Search for the cell housing the specified text and yield its (X, Y) center coordinate. 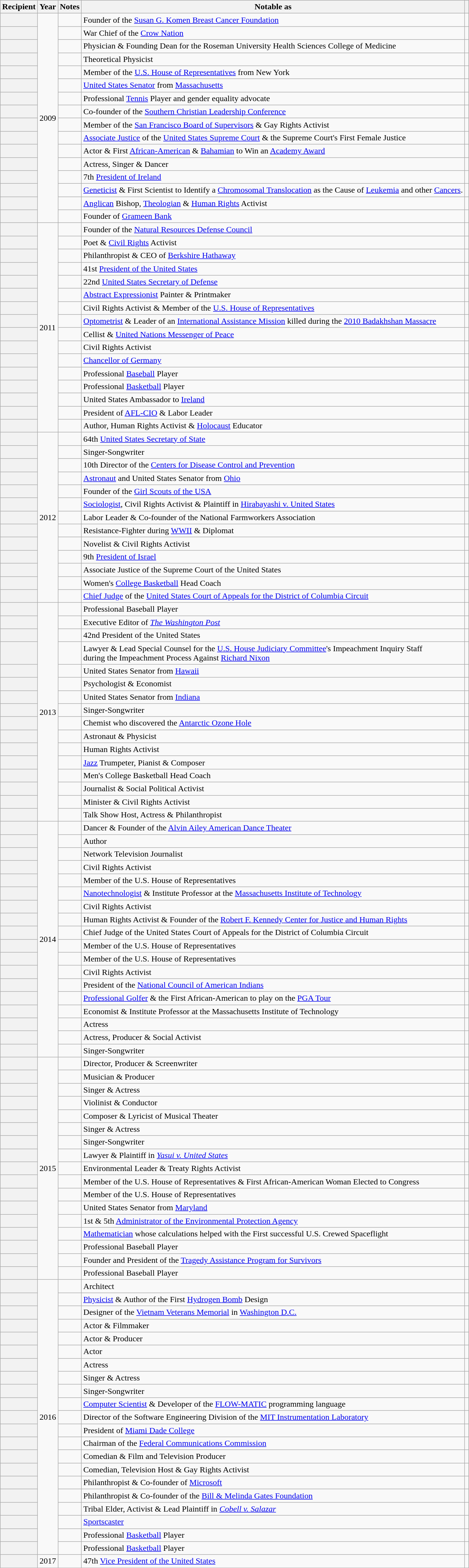
47th Vice President of the United States (273, 1561)
Novelist & Civil Rights Activist (273, 544)
Composer & Lyricist of Musical Theater (273, 1116)
2015 (48, 1168)
64th United States Secretary of State (273, 439)
Actor & Filmmaker (273, 1325)
Chairman of the Federal Communications Commission (273, 1443)
Actor & Producer (273, 1339)
Jazz Trumpeter, Pianist & Composer (273, 762)
Architect (273, 1286)
Sociologist, Civil Rights Activist & Plaintiff in Hirabayashi v. United States (273, 504)
Author, Human Rights Activist & Holocaust Educator (273, 426)
Psychologist & Economist (273, 684)
Comedian, Television Host & Gay Rights Activist (273, 1470)
2017 (48, 1561)
Lawyer & Lead Special Counsel for the U.S. House Judiciary Committee's Impeachment Inquiry Staff during the Impeachment Process Against Richard Nixon (273, 653)
Minister & Civil Rights Activist (273, 802)
Dancer & Founder of the Alvin Ailey American Dance Theater (273, 828)
2013 (48, 712)
Talk Show Host, Actress & Philanthropist (273, 815)
Director of the Software Engineering Division of the MIT Instrumentation Laboratory (273, 1417)
2009 (48, 118)
Sportscaster (273, 1522)
1st & 5th Administrator of the Environmental Protection Agency (273, 1221)
Comedian & Film and Television Producer (273, 1457)
22nd United States Secretary of Defense (273, 282)
Environmental Leader & Treaty Rights Activist (273, 1168)
Abstract Expressionist Painter & Printmaker (273, 295)
Theoretical Physicist (273, 59)
2016 (48, 1417)
Labor Leader & Co-founder of the National Farmworkers Association (273, 517)
41st President of the United States (273, 269)
Tribal Elder, Activist & Lead Plaintiff in Cobell v. Salazar (273, 1509)
Journalist & Social Political Activist (273, 788)
Designer of the Vietnam Veterans Memorial in Washington D.C. (273, 1312)
10th Director of the Centers for Disease Control and Prevention (273, 465)
Nanotechnologist & Institute Professor at the Massachusetts Institute of Technology (273, 893)
Poet & Civil Rights Activist (273, 243)
Associate Justice of the Supreme Court of the United States (273, 570)
Chemist who discovered the Antarctic Ozone Hole (273, 723)
Philanthropist & CEO of Berkshire Hathaway (273, 256)
Astronaut & Physicist (273, 736)
Executive Editor of The Washington Post (273, 622)
Physician & Founding Dean for the Roseman University Health Sciences College of Medicine (273, 46)
Philanthropist & Co-founder of Microsoft (273, 1483)
Associate Justice of the United States Supreme Court & the Supreme Court's First Female Justice (273, 138)
Founder of the Natural Resources Defense Council (273, 229)
United States Ambassador to Ireland (273, 400)
Economist & Institute Professor at the Massachusetts Institute of Technology (273, 1011)
Notable as (273, 7)
Year (48, 7)
Philanthropist & Co-founder of the Bill & Melinda Gates Foundation (273, 1496)
Actor & First African-American & Bahamian to Win an Academy Award (273, 151)
Founder of the Girl Scouts of the USA (273, 491)
Chancellor of Germany (273, 360)
Actress, Singer & Dancer (273, 164)
Network Television Journalist (273, 854)
War Chief of the Crow Nation (273, 33)
United States Senator from Maryland (273, 1207)
Notes (70, 7)
President of Miami Dade College (273, 1430)
Co-founder of the Southern Christian Leadership Conference (273, 111)
Founder of the Susan G. Komen Breast Cancer Foundation (273, 20)
Human Rights Activist (273, 749)
Founder of Grameen Bank (273, 216)
9th President of Israel (273, 557)
2014 (48, 939)
Member of the U.S. House of Representatives from New York (273, 72)
Resistance-Fighter during WWII & Diplomat (273, 530)
Violinist & Conductor (273, 1103)
President of AFL-CIO & Labor Leader (273, 413)
Professional Golfer & the First African-American to play on the PGA Tour (273, 998)
Mathematician whose calculations helped with the First successful U.S. Crewed Spaceflight (273, 1234)
Musician & Producer (273, 1077)
Professional Tennis Player and gender equality advocate (273, 98)
Civil Rights Activist & Member of the U.S. House of Representatives (273, 308)
2012 (48, 517)
Member of the U.S. House of Representatives & First African-American Woman Elected to Congress (273, 1181)
Women's College Basketball Head Coach (273, 583)
Member of the San Francisco Board of Supervisors & Gay Rights Activist (273, 125)
Director, Producer & Screenwriter (273, 1064)
Author (273, 841)
Cellist & United Nations Messenger of Peace (273, 334)
Recipient (19, 7)
United States Senator from Massachusetts (273, 85)
7th President of Ireland (273, 177)
Men's College Basketball Head Coach (273, 775)
President of the National Council of American Indians (273, 985)
Anglican Bishop, Theologian & Human Rights Activist (273, 203)
42nd President of the United States (273, 635)
United States Senator from Hawaii (273, 671)
Actress, Producer & Social Activist (273, 1038)
2011 (48, 327)
Lawyer & Plaintiff in Yasui v. United States (273, 1155)
Actor (273, 1352)
Astronaut and United States Senator from Ohio (273, 478)
United States Senator from Indiana (273, 697)
Computer Scientist & Developer of the FLOW-MATIC programming language (273, 1404)
Physicist & Author of the First Hydrogen Bomb Design (273, 1299)
Founder and President of the Tragedy Assistance Program for Survivors (273, 1260)
Geneticist & First Scientist to Identify a Chromosomal Translocation as the Cause of Leukemia and other Cancers. (273, 190)
Optometrist & Leader of an International Assistance Mission killed during the 2010 Badakhshan Massacre (273, 321)
Human Rights Activist & Founder of the Robert F. Kennedy Center for Justice and Human Rights (273, 920)
